Output the (X, Y) coordinate of the center of the cell containing the given text.  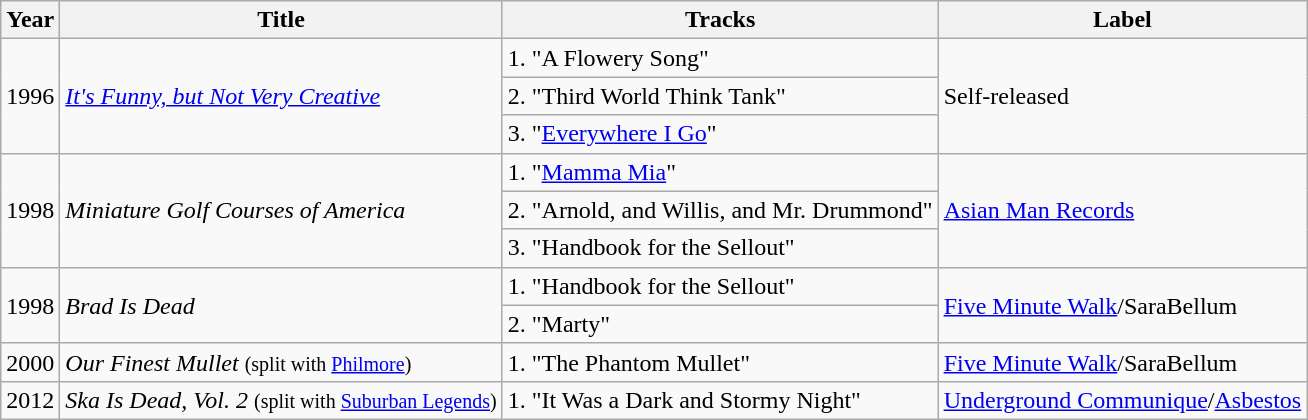
1. "It Was a Dark and Stormy Night" (720, 400)
Underground Communique/Asbestos (1122, 400)
2. "Marty" (720, 324)
Label (1122, 20)
1996 (30, 96)
3. "Handbook for the Sellout" (720, 248)
Our Finest Mullet (split with Philmore) (281, 362)
Title (281, 20)
It's Funny, but Not Very Creative (281, 96)
Asian Man Records (1122, 210)
Ska Is Dead, Vol. 2 (split with Suburban Legends) (281, 400)
Tracks (720, 20)
1. "The Phantom Mullet" (720, 362)
2. "Arnold, and Willis, and Mr. Drummond" (720, 210)
1. "Handbook for the Sellout" (720, 286)
1. "A Flowery Song" (720, 58)
Brad Is Dead (281, 305)
2012 (30, 400)
Miniature Golf Courses of America (281, 210)
Year (30, 20)
2. "Third World Think Tank" (720, 96)
2000 (30, 362)
1. "Mamma Mia" (720, 172)
Self-released (1122, 96)
3. "Everywhere I Go" (720, 134)
